For the text-containing cell, return its midpoint in (X, Y) coordinate format. 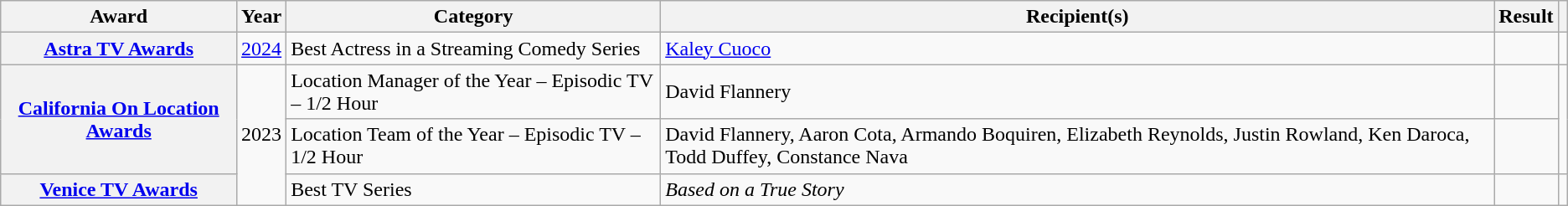
Based on a True Story (1077, 189)
David Flannery, Aaron Cota, Armando Boquiren, Elizabeth Reynolds, Justin Rowland, Ken Daroca, Todd Duffey, Constance Nava (1077, 146)
Location Team of the Year – Episodic TV – 1/2 Hour (474, 146)
Best Actress in a Streaming Comedy Series (474, 49)
Kaley Cuoco (1077, 49)
2023 (261, 135)
Location Manager of the Year – Episodic TV – 1/2 Hour (474, 92)
Best TV Series (474, 189)
Venice TV Awards (119, 189)
California On Location Awards (119, 119)
Year (261, 17)
Award (119, 17)
David Flannery (1077, 92)
2024 (261, 49)
Category (474, 17)
Result (1526, 17)
Astra TV Awards (119, 49)
Recipient(s) (1077, 17)
